Determine the (X, Y) coordinate at the center of the cell enclosing the given text.  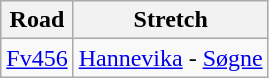
Road (37, 20)
Stretch (170, 20)
Fv456 (37, 58)
Hannevika - Søgne (170, 58)
